Return [x, y] of the center of cell containing provided text 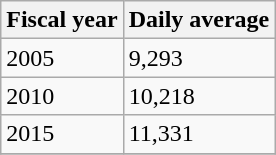
11,331 [199, 134]
9,293 [199, 58]
2010 [62, 96]
Fiscal year [62, 20]
2015 [62, 134]
Daily average [199, 20]
2005 [62, 58]
10,218 [199, 96]
